Identify which cell holds the provided text, then report its [X, Y] central coordinate. 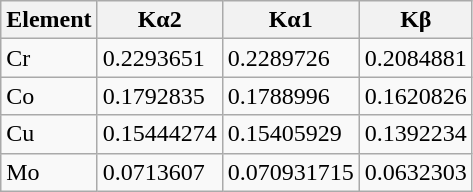
0.15444274 [160, 134]
0.070931715 [290, 172]
Kα1 [290, 20]
Cr [49, 58]
0.1792835 [160, 96]
0.2289726 [290, 58]
0.1392234 [416, 134]
0.2084881 [416, 58]
0.15405929 [290, 134]
Cu [49, 134]
0.0713607 [160, 172]
Co [49, 96]
Mo [49, 172]
0.1788996 [290, 96]
Element [49, 20]
0.2293651 [160, 58]
0.1620826 [416, 96]
Kα2 [160, 20]
0.0632303 [416, 172]
Kβ [416, 20]
